Output the (x, y) coordinate of the center of the cell containing the given text.  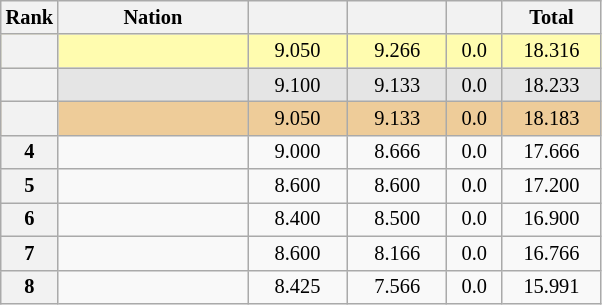
Nation (153, 17)
8.166 (397, 253)
18.183 (552, 118)
8 (30, 287)
Rank (30, 17)
9.000 (298, 152)
17.200 (552, 186)
8.425 (298, 287)
Total (552, 17)
15.991 (552, 287)
4 (30, 152)
17.666 (552, 152)
6 (30, 219)
9.100 (298, 85)
8.400 (298, 219)
16.900 (552, 219)
5 (30, 186)
7.566 (397, 287)
9.266 (397, 51)
8.500 (397, 219)
8.666 (397, 152)
7 (30, 253)
18.233 (552, 85)
18.316 (552, 51)
16.766 (552, 253)
